Provide the [X, Y] coordinate of the cell's center where the given text is located.  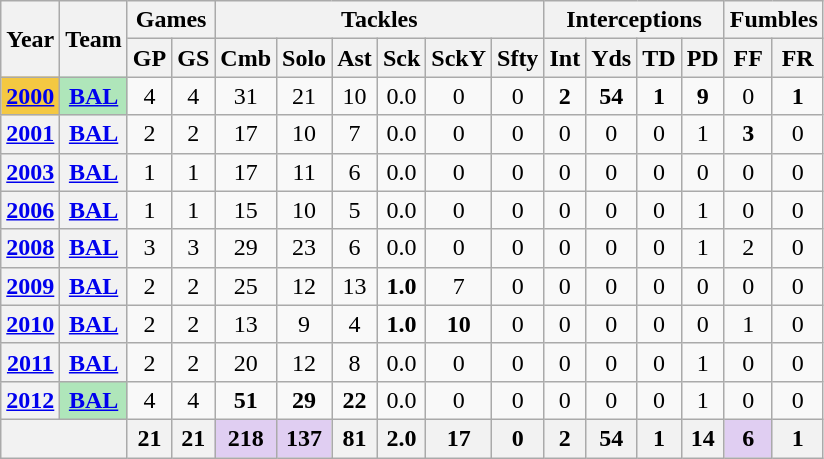
218 [246, 438]
PD [702, 58]
8 [355, 362]
GS [194, 58]
Cmb [246, 58]
25 [246, 286]
Year [30, 39]
137 [304, 438]
2003 [30, 172]
2010 [30, 324]
Solo [304, 58]
Int [565, 58]
SckY [459, 58]
Sfty [518, 58]
81 [355, 438]
2009 [30, 286]
31 [246, 96]
FR [798, 58]
GP [149, 58]
2008 [30, 248]
FF [748, 58]
2.0 [401, 438]
Tackles [380, 20]
51 [246, 400]
11 [304, 172]
Sck [401, 58]
23 [304, 248]
14 [702, 438]
2012 [30, 400]
Games [170, 20]
2000 [30, 96]
Fumbles [774, 20]
2006 [30, 210]
22 [355, 400]
15 [246, 210]
2011 [30, 362]
Ast [355, 58]
TD [659, 58]
Interceptions [634, 20]
Team [94, 39]
20 [246, 362]
2001 [30, 134]
Yds [612, 58]
5 [355, 210]
